Locate the cell with the specified text and output its (X, Y) center coordinate. 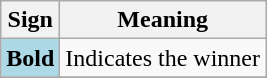
Sign (30, 20)
Indicates the winner (163, 58)
Meaning (163, 20)
Bold (30, 58)
